Return the (x, y) coordinate for the center point of the cell that contains the specified text.  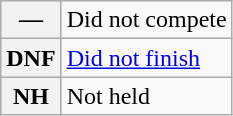
NH (31, 96)
— (31, 20)
Did not finish (146, 58)
Did not compete (146, 20)
DNF (31, 58)
Not held (146, 96)
